Return the [X, Y] coordinate for the center point of the cell that contains the specified text.  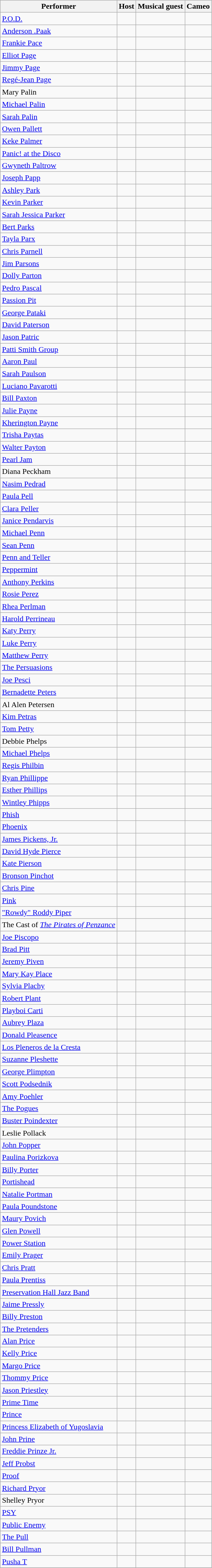
Bronson Pinchot [59, 876]
Gwyneth Paltrow [59, 166]
Kevin Parker [59, 202]
Anderson .Paak [59, 31]
Paulina Porizkova [59, 1158]
John Popper [59, 1145]
Phoenix [59, 827]
George Plimpton [59, 1072]
Penn and Teller [59, 558]
Tayla Parx [59, 239]
Scott Podsednik [59, 1084]
Shelley Pryor [59, 1500]
Suzanne Pleshette [59, 1059]
Anthony Perkins [59, 582]
Preservation Hall Jazz Band [59, 1292]
Proof [59, 1476]
Rosie Perez [59, 594]
Bill Pullman [59, 1549]
Sarah Palin [59, 116]
P.O.D. [59, 19]
Joseph Papp [59, 178]
Michael Penn [59, 533]
Debbie Phelps [59, 741]
Michael Palin [59, 104]
Richard Pryor [59, 1488]
Sarah Paulson [59, 374]
Amy Poehler [59, 1096]
Power Station [59, 1243]
Regé-Jean Page [59, 80]
Frankie Pace [59, 43]
Kim Petras [59, 716]
Paula Poundstone [59, 1206]
Alan Price [59, 1341]
Performer [59, 6]
Jason Patric [59, 337]
Elliot Page [59, 55]
Dolly Parton [59, 276]
Regis Philbin [59, 766]
Host [127, 6]
Panic! at the Disco [59, 153]
Jason Priestley [59, 1390]
Portishead [59, 1182]
Prime Time [59, 1402]
Cameo [198, 6]
Margo Price [59, 1366]
Robert Plant [59, 998]
Aaron Paul [59, 362]
Prince [59, 1415]
Diana Peckham [59, 472]
Jim Parsons [59, 263]
Janice Pendarvis [59, 521]
Joe Piscopo [59, 937]
Billy Porter [59, 1170]
Sean Penn [59, 545]
Mary Palin [59, 92]
Leslie Pollack [59, 1133]
Chris Parnell [59, 251]
Natalie Portman [59, 1194]
Walter Payton [59, 447]
Brad Pitt [59, 949]
Kate Pierson [59, 863]
The Pull [59, 1537]
Harold Perrineau [59, 619]
Aubrey Plaza [59, 1023]
PSY [59, 1512]
Billy Preston [59, 1316]
Kelly Price [59, 1353]
Bert Parks [59, 227]
Pink [59, 900]
Trisha Paytas [59, 435]
John Prine [59, 1439]
Chris Pratt [59, 1268]
Esther Phillips [59, 790]
Peppermint [59, 570]
Thommy Price [59, 1378]
James Pickens, Jr. [59, 839]
Luke Perry [59, 643]
Ryan Phillippe [59, 778]
Katy Perry [59, 631]
Pearl Jam [59, 459]
Luciano Pavarotti [59, 386]
Al Alen Petersen [59, 704]
Kherington Payne [59, 423]
Tom Petty [59, 729]
Jeff Probst [59, 1463]
Patti Smith Group [59, 349]
Playboi Carti [59, 1010]
Chris Pine [59, 888]
Jeremy Piven [59, 962]
Nasim Pedrad [59, 484]
Sylvia Plachy [59, 986]
"Rowdy" Roddy Piper [59, 912]
Paula Prentiss [59, 1280]
David Hyde Pierce [59, 851]
George Pataki [59, 312]
Paula Pell [59, 496]
Pusha T [59, 1562]
Joe Pesci [59, 680]
Matthew Perry [59, 655]
Emily Prager [59, 1255]
Maury Povich [59, 1219]
Michael Phelps [59, 753]
Freddie Prinze Jr. [59, 1451]
Los Pleneros de la Cresta [59, 1047]
The Pogues [59, 1108]
Julie Payne [59, 410]
Musical guest [161, 6]
Sarah Jessica Parker [59, 215]
Mary Kay Place [59, 974]
Phish [59, 815]
Passion Pit [59, 300]
Clara Peller [59, 508]
Bill Paxton [59, 398]
Jaime Pressly [59, 1304]
Keke Palmer [59, 141]
Buster Poindexter [59, 1121]
The Cast of The Pirates of Penzance [59, 925]
Glen Powell [59, 1231]
David Paterson [59, 325]
Owen Pallett [59, 129]
Jimmy Page [59, 68]
The Pretenders [59, 1329]
The Persuasions [59, 668]
Donald Pleasence [59, 1035]
Rhea Perlman [59, 606]
Pedro Pascal [59, 288]
Public Enemy [59, 1525]
Ashley Park [59, 190]
Princess Elizabeth of Yugoslavia [59, 1427]
Bernadette Peters [59, 692]
Wintley Phipps [59, 802]
